Output the [X, Y] coordinate of the center of the cell containing the given text.  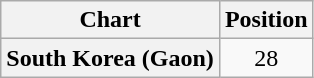
Position [266, 20]
28 [266, 58]
South Korea (Gaon) [110, 58]
Chart [110, 20]
